Provide the [X, Y] coordinate of the cell's center where the given text is located.  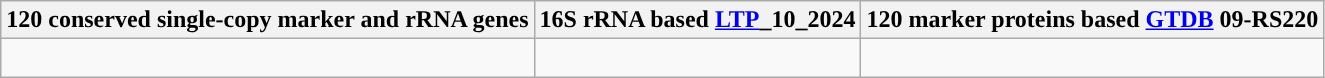
120 marker proteins based GTDB 09-RS220 [1092, 20]
16S rRNA based LTP_10_2024 [698, 20]
120 conserved single-copy marker and rRNA genes [268, 20]
